Find where the given text appears and provide that cell's center as [X, Y] coordinate. 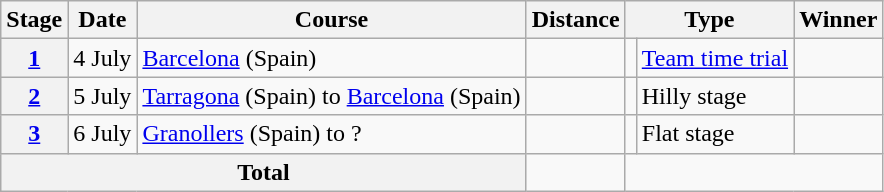
Winner [838, 20]
Tarragona (Spain) to Barcelona (Spain) [332, 96]
Course [332, 20]
Hilly stage [714, 96]
3 [34, 134]
4 July [102, 58]
Distance [576, 20]
1 [34, 58]
Barcelona (Spain) [332, 58]
Total [264, 172]
Stage [34, 20]
Date [102, 20]
5 July [102, 96]
Type [709, 20]
2 [34, 96]
Team time trial [714, 58]
6 July [102, 134]
Flat stage [714, 134]
Granollers (Spain) to ? [332, 134]
